Provide the (x, y) coordinate of the cell's center where the given text is located.  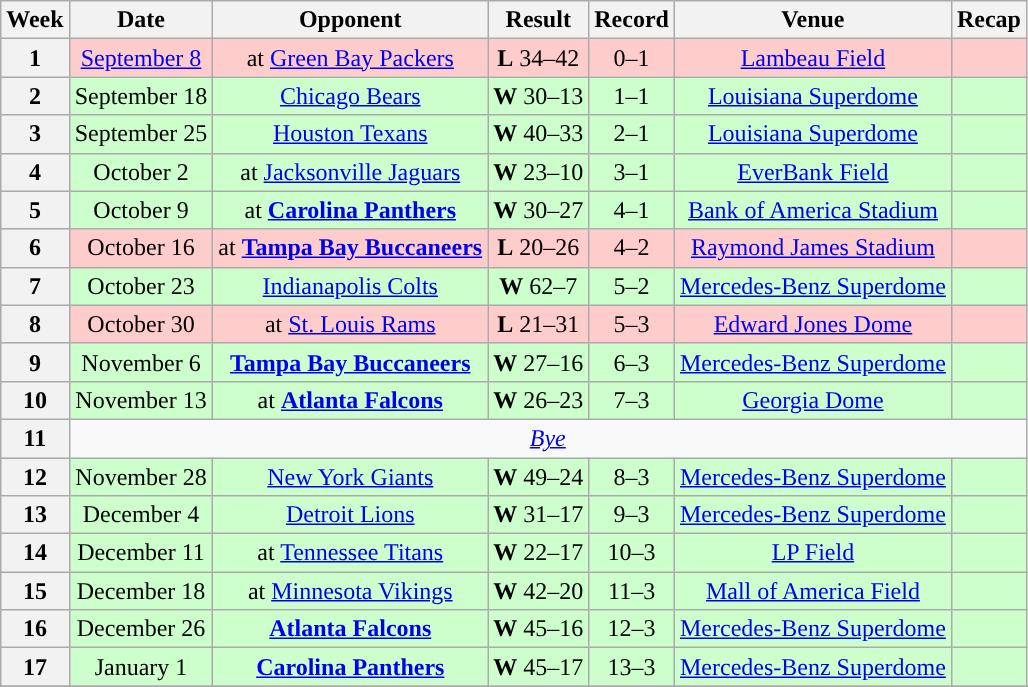
at Minnesota Vikings (350, 591)
at Carolina Panthers (350, 210)
W 26–23 (538, 400)
Houston Texans (350, 134)
5 (35, 210)
W 40–33 (538, 134)
14 (35, 553)
10 (35, 400)
Date (141, 20)
4 (35, 172)
7–3 (632, 400)
Venue (812, 20)
Tampa Bay Buccaneers (350, 362)
Bank of America Stadium (812, 210)
Edward Jones Dome (812, 324)
December 11 (141, 553)
11–3 (632, 591)
at Atlanta Falcons (350, 400)
W 31–17 (538, 515)
6 (35, 248)
January 1 (141, 667)
December 26 (141, 629)
Raymond James Stadium (812, 248)
September 25 (141, 134)
10–3 (632, 553)
December 18 (141, 591)
Recap (988, 20)
W 30–13 (538, 96)
17 (35, 667)
8–3 (632, 477)
September 18 (141, 96)
New York Giants (350, 477)
Mall of America Field (812, 591)
at St. Louis Rams (350, 324)
W 30–27 (538, 210)
W 45–17 (538, 667)
October 23 (141, 286)
Indianapolis Colts (350, 286)
6–3 (632, 362)
5–2 (632, 286)
W 27–16 (538, 362)
11 (35, 438)
at Tampa Bay Buccaneers (350, 248)
Week (35, 20)
12–3 (632, 629)
3–1 (632, 172)
4–1 (632, 210)
at Green Bay Packers (350, 58)
0–1 (632, 58)
W 45–16 (538, 629)
1–1 (632, 96)
Carolina Panthers (350, 667)
7 (35, 286)
October 30 (141, 324)
October 16 (141, 248)
Result (538, 20)
Georgia Dome (812, 400)
November 13 (141, 400)
L 21–31 (538, 324)
L 20–26 (538, 248)
13 (35, 515)
Bye (548, 438)
at Jacksonville Jaguars (350, 172)
8 (35, 324)
16 (35, 629)
December 4 (141, 515)
Opponent (350, 20)
W 42–20 (538, 591)
4–2 (632, 248)
9–3 (632, 515)
Detroit Lions (350, 515)
Record (632, 20)
2–1 (632, 134)
Lambeau Field (812, 58)
W 22–17 (538, 553)
November 6 (141, 362)
Chicago Bears (350, 96)
Atlanta Falcons (350, 629)
November 28 (141, 477)
LP Field (812, 553)
3 (35, 134)
at Tennessee Titans (350, 553)
September 8 (141, 58)
1 (35, 58)
October 2 (141, 172)
15 (35, 591)
October 9 (141, 210)
L 34–42 (538, 58)
W 49–24 (538, 477)
13–3 (632, 667)
EverBank Field (812, 172)
5–3 (632, 324)
W 62–7 (538, 286)
2 (35, 96)
12 (35, 477)
9 (35, 362)
W 23–10 (538, 172)
